Provide the [X, Y] coordinate of the cell's center where the given text is located.  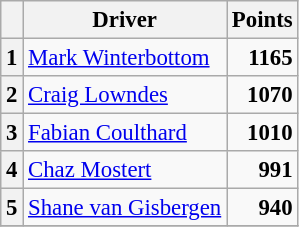
Chaz Mostert [125, 170]
940 [262, 208]
5 [12, 208]
Fabian Coulthard [125, 133]
1010 [262, 133]
3 [12, 133]
2 [12, 95]
1070 [262, 95]
1 [12, 58]
Shane van Gisbergen [125, 208]
Craig Lowndes [125, 95]
Driver [125, 20]
991 [262, 170]
Mark Winterbottom [125, 58]
Points [262, 20]
1165 [262, 58]
4 [12, 170]
